Return the (X, Y) coordinate for the center point of the cell that contains the specified text.  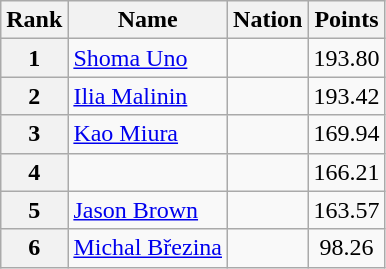
3 (34, 134)
Kao Miura (148, 134)
Points (346, 20)
Ilia Malinin (148, 96)
4 (34, 172)
163.57 (346, 210)
6 (34, 248)
98.26 (346, 248)
Michal Březina (148, 248)
Shoma Uno (148, 58)
193.42 (346, 96)
2 (34, 96)
169.94 (346, 134)
Rank (34, 20)
Name (148, 20)
193.80 (346, 58)
1 (34, 58)
Nation (268, 20)
Jason Brown (148, 210)
5 (34, 210)
166.21 (346, 172)
